Find where the given text appears and provide that cell's center as (X, Y) coordinate. 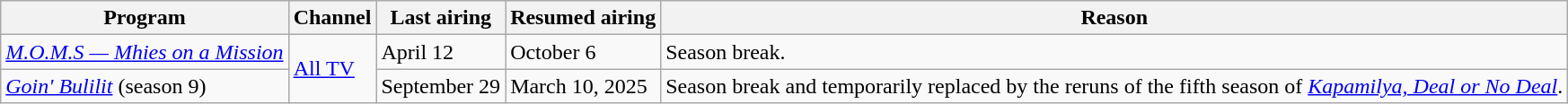
Season break and temporarily replaced by the reruns of the fifth season of Kapamilya, Deal or No Deal. (1114, 86)
Reason (1114, 18)
Channel (332, 18)
October 6 (584, 52)
Resumed airing (584, 18)
April 12 (441, 52)
Program (145, 18)
Goin' Bulilit (season 9) (145, 86)
Last airing (441, 18)
September 29 (441, 86)
March 10, 2025 (584, 86)
All TV (332, 69)
M.O.M.S — Mhies on a Mission (145, 52)
Season break. (1114, 52)
